Output the [X, Y] coordinate of the center of the cell containing the given text.  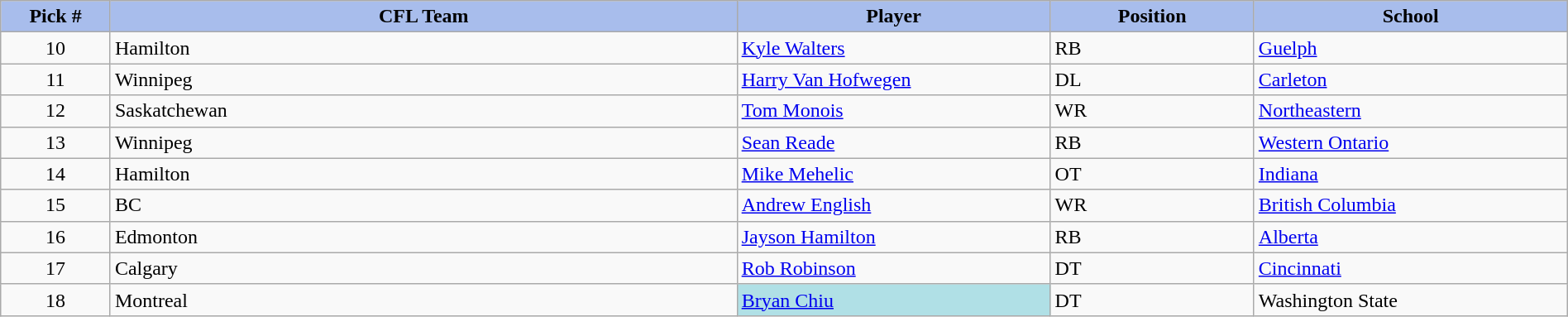
OT [1152, 174]
Sean Reade [893, 142]
BC [423, 205]
Rob Robinson [893, 268]
School [1411, 17]
Edmonton [423, 237]
Carleton [1411, 79]
Mike Mehelic [893, 174]
Tom Monois [893, 111]
Calgary [423, 268]
Position [1152, 17]
18 [56, 300]
Pick # [56, 17]
Western Ontario [1411, 142]
12 [56, 111]
Indiana [1411, 174]
Kyle Walters [893, 48]
Andrew English [893, 205]
10 [56, 48]
British Columbia [1411, 205]
CFL Team [423, 17]
Cincinnati [1411, 268]
Player [893, 17]
Alberta [1411, 237]
15 [56, 205]
Jayson Hamilton [893, 237]
11 [56, 79]
DL [1152, 79]
14 [56, 174]
13 [56, 142]
Washington State [1411, 300]
Bryan Chiu [893, 300]
Northeastern [1411, 111]
Montreal [423, 300]
Harry Van Hofwegen [893, 79]
Saskatchewan [423, 111]
16 [56, 237]
Guelph [1411, 48]
17 [56, 268]
